Locate the cell with the specified text and output its [x, y] center coordinate. 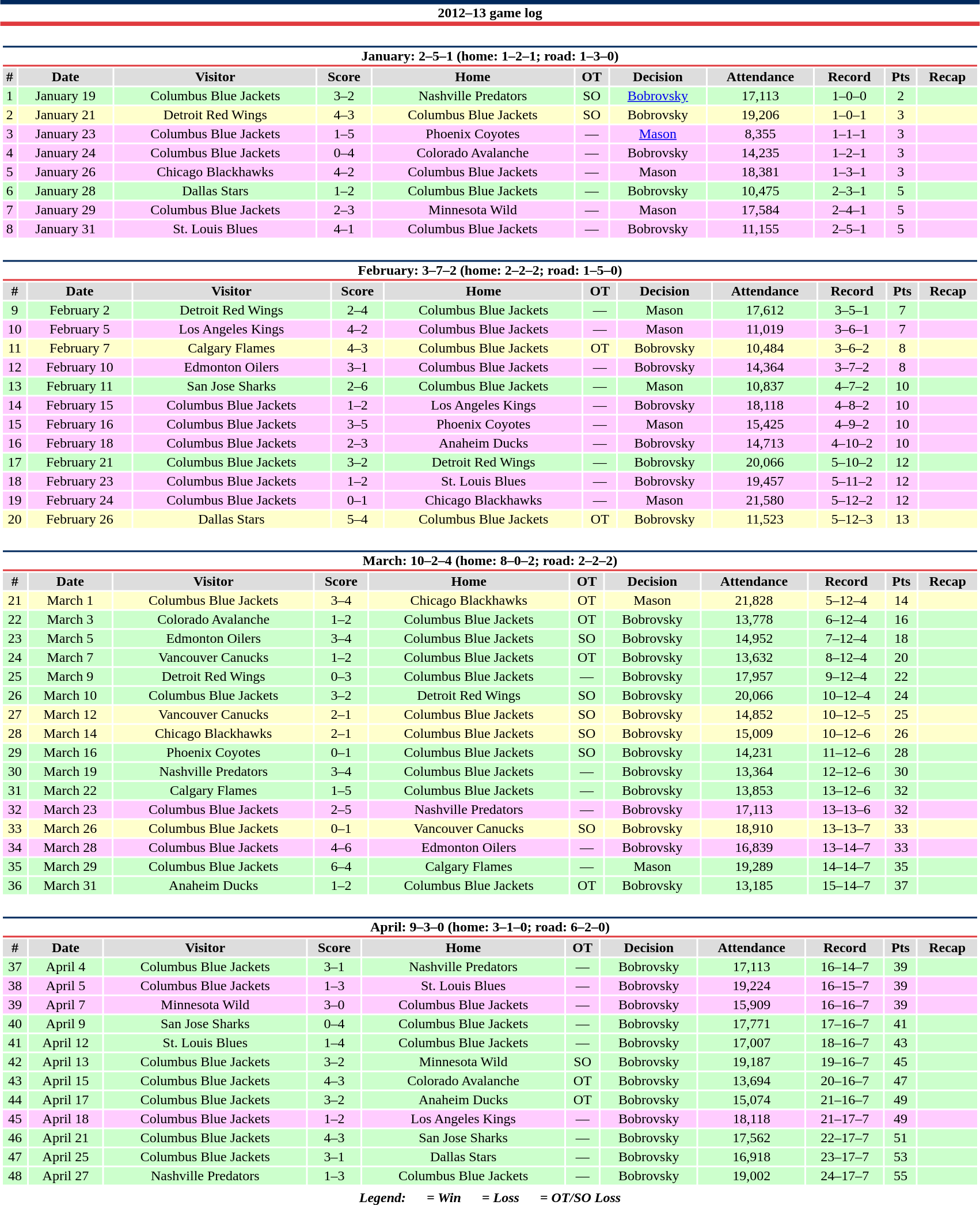
18,381 [760, 172]
42 [15, 1062]
2–4–1 [850, 210]
March 19 [70, 771]
16–15–7 [845, 986]
1–2–1 [850, 153]
8–12–4 [846, 657]
11,155 [760, 229]
4–6 [341, 847]
13,853 [754, 791]
10,475 [760, 191]
2–5 [341, 809]
April: 9–3–0 (home: 3–1–0; road: 6–2–0) [489, 927]
February: 3–7–2 (home: 2–2–2; road: 1–5–0) [489, 271]
22–17–7 [845, 1138]
24–17–7 [845, 1176]
16,839 [754, 847]
5–10–2 [852, 463]
January 26 [66, 172]
19 [14, 501]
14,231 [754, 753]
March 14 [70, 733]
13,632 [754, 657]
20–16–7 [845, 1081]
34 [15, 847]
1–0–0 [850, 96]
4–10–2 [852, 443]
19,224 [752, 986]
6 [9, 191]
March 7 [70, 657]
2–5–1 [850, 229]
9 [14, 310]
0–3 [341, 677]
January 24 [66, 153]
13,694 [752, 1081]
17–16–7 [845, 1024]
10–12–4 [846, 695]
36 [15, 885]
13–13–7 [846, 829]
14,852 [754, 715]
12–12–6 [846, 771]
January 19 [66, 96]
4 [9, 153]
January 29 [66, 210]
21 [15, 601]
3–5–1 [852, 310]
April 9 [66, 1024]
21–16–7 [845, 1100]
7–12–4 [846, 639]
10–12–5 [846, 715]
4–9–2 [852, 425]
April 17 [66, 1100]
44 [15, 1100]
January 21 [66, 115]
10,837 [765, 386]
2–6 [358, 386]
April 12 [66, 1043]
1–1–1 [850, 134]
46 [15, 1138]
11–12–6 [846, 753]
16,918 [752, 1157]
April 27 [66, 1176]
15,074 [752, 1100]
19,289 [754, 867]
March 12 [70, 715]
2012–13 game log [490, 13]
February 11 [79, 386]
15–14–7 [846, 885]
February 2 [79, 310]
February 21 [79, 463]
14–14–7 [846, 867]
5–4 [358, 519]
April 5 [66, 986]
February 15 [79, 405]
February 5 [79, 329]
19–16–7 [845, 1062]
10,484 [765, 348]
14,364 [765, 367]
18,910 [754, 829]
17,612 [765, 310]
13–13–6 [846, 809]
11 [14, 348]
March 28 [70, 847]
January 28 [66, 191]
23 [15, 639]
48 [15, 1176]
14,235 [760, 153]
1 [9, 96]
15,909 [752, 1005]
9–12–4 [846, 677]
April 13 [66, 1062]
5–12–3 [852, 519]
19,457 [765, 481]
March 10 [70, 695]
15,425 [765, 425]
April 4 [66, 967]
January 23 [66, 134]
January 31 [66, 229]
16–14–7 [845, 967]
4–7–2 [852, 386]
February 10 [79, 367]
19,206 [760, 115]
3–6–2 [852, 348]
19,002 [752, 1176]
March 3 [70, 619]
6–12–4 [846, 619]
19,187 [752, 1062]
April 25 [66, 1157]
April 18 [66, 1119]
March 16 [70, 753]
April 21 [66, 1138]
March 1 [70, 601]
29 [15, 753]
February 23 [79, 481]
13–12–6 [846, 791]
11,019 [765, 329]
3–7–2 [852, 367]
February 18 [79, 443]
February 16 [79, 425]
6–4 [341, 867]
13–14–7 [846, 847]
March 5 [70, 639]
March: 10–2–4 (home: 8–0–2; road: 2–2–2) [489, 561]
13,364 [754, 771]
1–3–1 [850, 172]
38 [15, 986]
17 [14, 463]
March 31 [70, 885]
April 15 [66, 1081]
18–16–7 [845, 1043]
March 26 [70, 829]
17,957 [754, 677]
11,523 [765, 519]
5–12–2 [852, 501]
21,580 [765, 501]
3–5 [358, 425]
14,952 [754, 639]
5–12–4 [846, 601]
April 7 [66, 1005]
5–11–2 [852, 481]
13,778 [754, 619]
1–0–1 [850, 115]
March 23 [70, 809]
March 22 [70, 791]
55 [901, 1176]
8,355 [760, 134]
17,562 [752, 1138]
1–4 [334, 1043]
53 [901, 1157]
March 9 [70, 677]
51 [901, 1138]
17,584 [760, 210]
21–17–7 [845, 1119]
17,007 [752, 1043]
3–6–1 [852, 329]
13,185 [754, 885]
27 [15, 715]
17,771 [752, 1024]
40 [15, 1024]
4–8–2 [852, 405]
21,828 [754, 601]
March 29 [70, 867]
15,009 [754, 733]
14,713 [765, 443]
10–12–6 [846, 733]
3–0 [334, 1005]
15 [14, 425]
2–3–1 [850, 191]
February 26 [79, 519]
January: 2–5–1 (home: 1–2–1; road: 1–3–0) [489, 56]
February 24 [79, 501]
31 [15, 791]
February 7 [79, 348]
2–4 [358, 310]
23–17–7 [845, 1157]
16–16–7 [845, 1005]
4–1 [344, 229]
